Scan for the cell matching the given text and deliver its (x, y) coordinate at center. 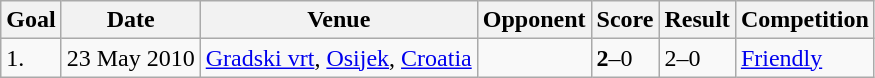
Venue (338, 20)
Gradski vrt, Osijek, Croatia (338, 58)
Result (697, 20)
23 May 2010 (130, 58)
Goal (31, 20)
1. (31, 58)
Opponent (534, 20)
Date (130, 20)
Friendly (804, 58)
Competition (804, 20)
Score (625, 20)
